From the cell containing the given text, extract its center point as (x, y) coordinate. 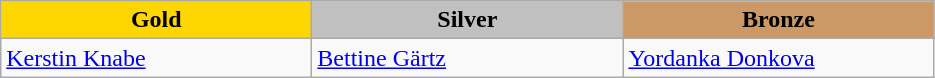
Kerstin Knabe (156, 58)
Bettine Gärtz (468, 58)
Silver (468, 20)
Bronze (778, 20)
Gold (156, 20)
Yordanka Donkova (778, 58)
